Determine the (X, Y) coordinate at the center of the cell enclosing the given text.  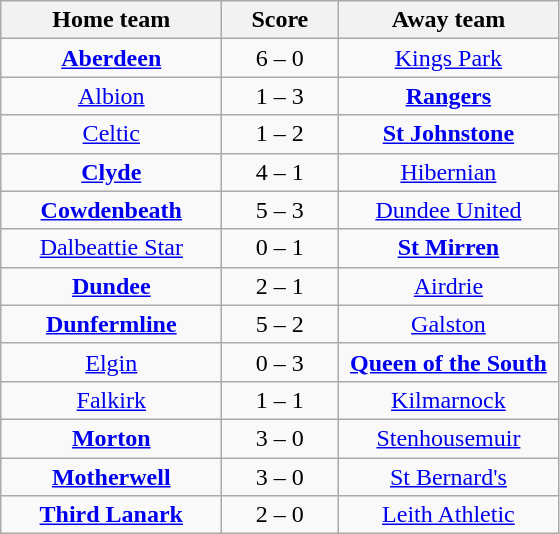
6 – 0 (280, 58)
0 – 3 (280, 362)
Rangers (448, 96)
St Bernard's (448, 477)
Kings Park (448, 58)
Kilmarnock (448, 400)
Dundee United (448, 210)
Cowdenbeath (112, 210)
Home team (112, 20)
Hibernian (448, 172)
1 – 2 (280, 134)
Dunfermline (112, 324)
Galston (448, 324)
Elgin (112, 362)
St Mirren (448, 248)
Leith Athletic (448, 515)
1 – 3 (280, 96)
5 – 3 (280, 210)
0 – 1 (280, 248)
4 – 1 (280, 172)
Celtic (112, 134)
2 – 0 (280, 515)
Third Lanark (112, 515)
Away team (448, 20)
Queen of the South (448, 362)
Clyde (112, 172)
Airdrie (448, 286)
1 – 1 (280, 400)
Stenhousemuir (448, 438)
Dalbeattie Star (112, 248)
Aberdeen (112, 58)
2 – 1 (280, 286)
Dundee (112, 286)
Albion (112, 96)
Score (280, 20)
Morton (112, 438)
St Johnstone (448, 134)
5 – 2 (280, 324)
Motherwell (112, 477)
Falkirk (112, 400)
